Pinpoint the cell where the given text exists, returning its (x, y) midpoint coordinate. 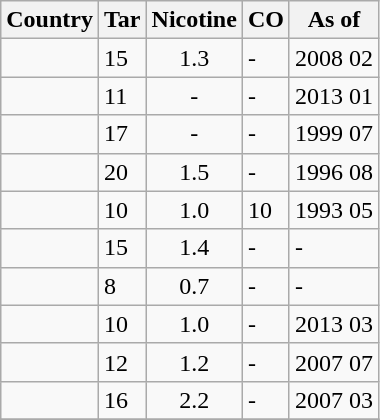
12 (122, 362)
16 (122, 400)
1.2 (194, 362)
1996 08 (334, 172)
2007 03 (334, 400)
2013 03 (334, 324)
2013 01 (334, 96)
20 (122, 172)
Country (50, 20)
2007 07 (334, 362)
As of (334, 20)
1.5 (194, 172)
2.2 (194, 400)
Tar (122, 20)
11 (122, 96)
8 (122, 286)
2008 02 (334, 58)
17 (122, 134)
1999 07 (334, 134)
1993 05 (334, 210)
CO (266, 20)
1.3 (194, 58)
Nicotine (194, 20)
0.7 (194, 286)
1.4 (194, 248)
